Provide the (x, y) coordinate of the cell's center where the given text is located.  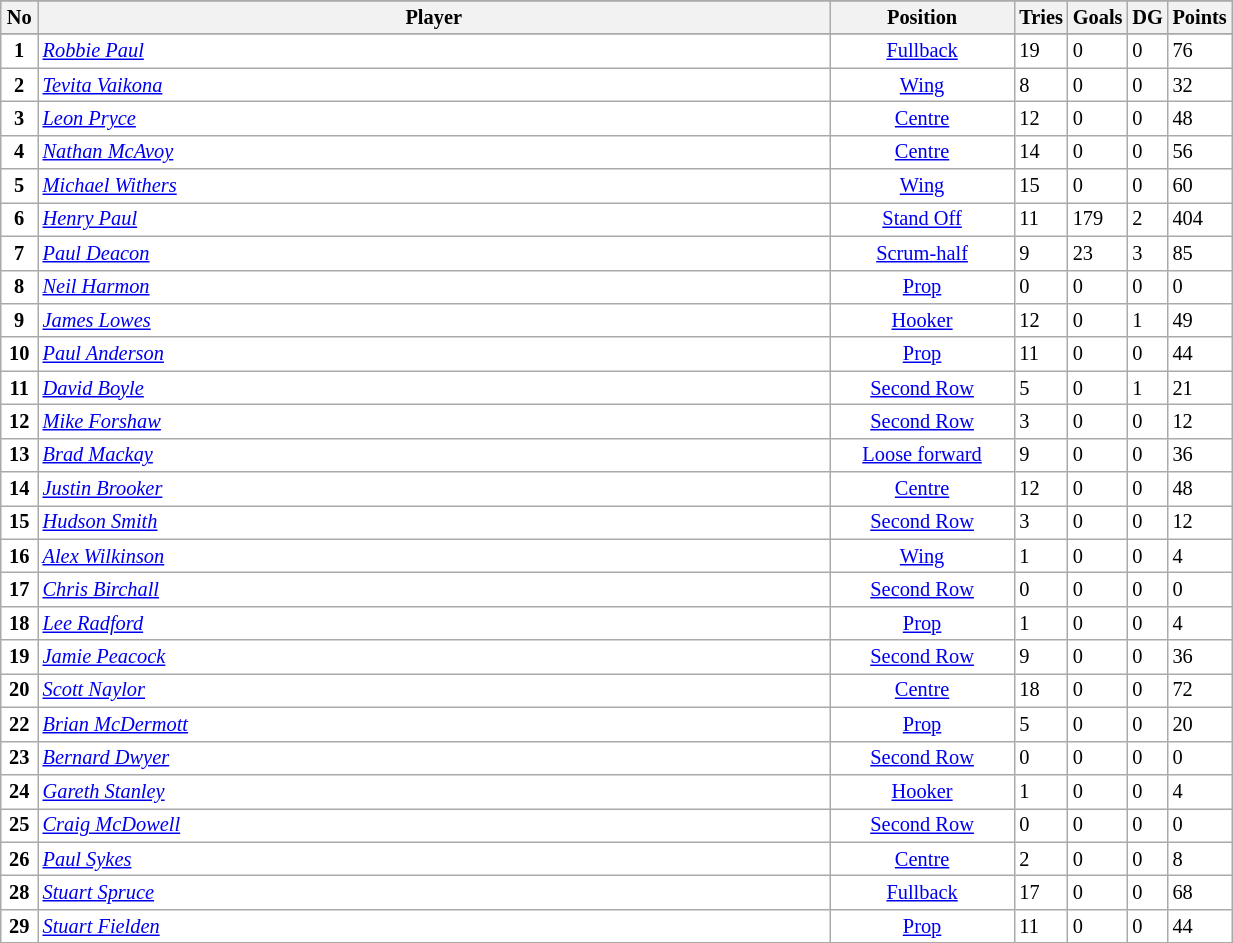
James Lowes (434, 320)
Loose forward (922, 455)
Bernard Dwyer (434, 758)
22 (20, 724)
Neil Harmon (434, 287)
25 (20, 825)
Henry Paul (434, 219)
Position (922, 17)
49 (1200, 320)
Lee Radford (434, 623)
Chris Birchall (434, 589)
DG (1147, 17)
13 (20, 455)
Tevita Vaikona (434, 85)
Brian McDermott (434, 724)
Hudson Smith (434, 522)
68 (1200, 892)
21 (1200, 388)
Brad Mackay (434, 455)
Stand Off (922, 219)
29 (20, 926)
Alex Wilkinson (434, 556)
85 (1200, 253)
Scrum-half (922, 253)
Paul Sykes (434, 859)
Player (434, 17)
Craig McDowell (434, 825)
16 (20, 556)
28 (20, 892)
Mike Forshaw (434, 421)
6 (20, 219)
No (20, 17)
Leon Pryce (434, 118)
404 (1200, 219)
Nathan McAvoy (434, 152)
60 (1200, 186)
179 (1098, 219)
Points (1200, 17)
Goals (1098, 17)
Paul Anderson (434, 354)
Justin Brooker (434, 489)
Michael Withers (434, 186)
Scott Naylor (434, 690)
72 (1200, 690)
Robbie Paul (434, 51)
7 (20, 253)
Paul Deacon (434, 253)
56 (1200, 152)
Stuart Fielden (434, 926)
Stuart Spruce (434, 892)
26 (20, 859)
Gareth Stanley (434, 791)
Jamie Peacock (434, 657)
24 (20, 791)
76 (1200, 51)
Tries (1040, 17)
David Boyle (434, 388)
32 (1200, 85)
10 (20, 354)
